Extract the [x, y] coordinate from the center of the cell holding the provided text.  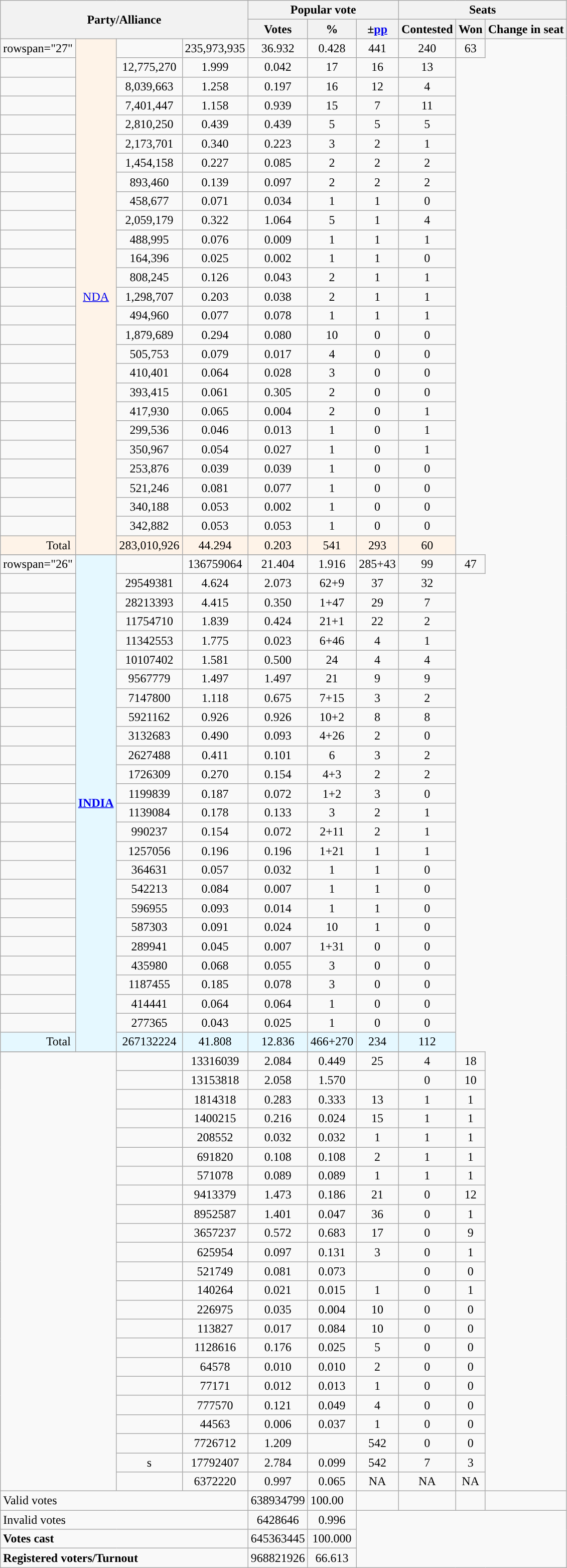
Registered voters/Turnout [124, 1558]
11 [427, 105]
0.333 [332, 1099]
25 [377, 1061]
10107402 [150, 660]
417,930 [150, 411]
1,879,689 [150, 335]
350,967 [150, 449]
0.939 [278, 105]
990237 [150, 831]
7,401,447 [150, 105]
0.133 [278, 812]
8952587 [215, 1214]
0.996 [332, 1520]
0.322 [215, 220]
11342553 [150, 641]
0.216 [278, 1118]
7+15 [332, 698]
0.068 [215, 966]
NDA [96, 297]
12.836 [278, 1042]
625954 [215, 1252]
0.073 [332, 1271]
10+2 [332, 717]
0.270 [215, 774]
414441 [150, 1004]
1,298,707 [150, 297]
0.080 [278, 335]
0.449 [332, 1061]
Change in seat [526, 29]
267132224 [150, 1042]
0.071 [215, 201]
1+2 [332, 793]
12,775,270 [150, 67]
289941 [150, 946]
0.283 [278, 1099]
44563 [215, 1424]
0.079 [215, 354]
112 [427, 1042]
0.055 [278, 966]
62+9 [332, 583]
s [150, 1463]
0.021 [278, 1290]
1.999 [215, 67]
466+270 [332, 1042]
1+31 [332, 946]
1.916 [332, 564]
645363445 [278, 1539]
208552 [215, 1137]
299,536 [150, 430]
1187455 [150, 985]
18 [471, 1061]
0.049 [332, 1405]
0.027 [278, 449]
0.675 [278, 698]
13153818 [215, 1080]
0.085 [278, 163]
0.126 [215, 278]
1,454,158 [150, 163]
41.808 [215, 1042]
136759064 [215, 564]
9567779 [150, 679]
Valid votes [124, 1501]
77171 [215, 1386]
Popular vote [323, 10]
0.006 [278, 1424]
Party/Alliance [124, 20]
441 [377, 48]
1.581 [215, 660]
1.570 [332, 1080]
521,246 [150, 488]
9413379 [215, 1195]
1+47 [332, 602]
542213 [150, 889]
1814318 [215, 1099]
235,973,935 [215, 48]
0.500 [278, 660]
340,188 [150, 507]
22 [377, 622]
24 [332, 660]
17792407 [215, 1463]
2,059,179 [150, 220]
0.076 [215, 239]
2.073 [278, 583]
0.121 [278, 1405]
0.037 [332, 1424]
0.185 [215, 985]
4.415 [215, 602]
364631 [150, 870]
7147800 [150, 698]
0.340 [215, 144]
0.034 [278, 201]
±pp [377, 29]
0.035 [278, 1309]
36 [377, 1214]
571078 [215, 1176]
2.084 [278, 1061]
393,415 [150, 392]
1.158 [215, 105]
1+21 [332, 851]
2.784 [278, 1463]
0.350 [278, 602]
5921162 [150, 717]
6372220 [215, 1482]
1257056 [150, 851]
6 [332, 755]
458,677 [150, 201]
0.411 [215, 755]
63 [471, 48]
0.014 [278, 908]
37 [377, 583]
2,173,701 [150, 144]
164,396 [150, 259]
0.178 [215, 812]
4+3 [332, 774]
2.058 [278, 1080]
0.042 [278, 67]
32 [427, 583]
21+1 [332, 622]
0.099 [332, 1463]
0.101 [278, 755]
0.305 [278, 392]
0.490 [215, 736]
1726309 [150, 774]
0.057 [215, 870]
44.294 [215, 545]
3657237 [215, 1233]
968821926 [278, 1558]
64578 [215, 1367]
1128616 [215, 1348]
0.683 [332, 1233]
Won [471, 29]
0.176 [278, 1348]
0.227 [215, 163]
0.028 [278, 373]
0.061 [215, 392]
808,245 [150, 278]
6428646 [278, 1520]
0.424 [278, 622]
Votes [278, 29]
0.428 [332, 48]
240 [427, 48]
1.118 [215, 698]
0.572 [278, 1233]
6+46 [332, 641]
1400215 [215, 1118]
0.047 [332, 1214]
0.023 [278, 641]
410,401 [150, 373]
4.624 [215, 583]
0.009 [278, 239]
Seats [483, 10]
2+11 [332, 831]
0.294 [215, 335]
521749 [215, 1271]
293 [377, 545]
4+26 [332, 736]
435980 [150, 966]
66.613 [332, 1558]
1.775 [215, 641]
1.064 [278, 220]
1.258 [215, 86]
140264 [215, 1290]
8,039,663 [150, 86]
596955 [150, 908]
0.015 [332, 1290]
638934799 [278, 1501]
2627488 [150, 755]
0.187 [215, 793]
505,753 [150, 354]
rowspan="27" [38, 48]
1139084 [150, 812]
113827 [215, 1329]
283,010,926 [150, 545]
7726712 [215, 1443]
0.038 [278, 297]
285+43 [377, 564]
0.012 [278, 1386]
29549381 [150, 583]
893,460 [150, 182]
0.046 [215, 430]
29 [377, 602]
0.997 [278, 1482]
1.209 [278, 1443]
INDIA [96, 803]
0.091 [215, 927]
541 [332, 545]
99 [427, 564]
1199839 [150, 793]
226975 [215, 1309]
36.932 [278, 48]
488,995 [150, 239]
234 [377, 1042]
691820 [215, 1156]
777570 [215, 1405]
rowspan="26" [38, 564]
Votes cast [124, 1539]
253,876 [150, 468]
1.401 [278, 1214]
11754710 [150, 622]
277365 [150, 1023]
342,882 [150, 526]
0.223 [278, 144]
0.131 [332, 1252]
2,810,250 [150, 125]
3132683 [150, 736]
587303 [150, 927]
100.00 [332, 1501]
1.839 [215, 622]
28213393 [150, 602]
0.045 [215, 946]
60 [427, 545]
Invalid votes [124, 1520]
494,960 [150, 316]
13316039 [215, 1061]
0.054 [215, 449]
1.473 [278, 1195]
0.197 [278, 86]
21.404 [278, 564]
% [332, 29]
0.139 [215, 182]
Contested [427, 29]
47 [471, 564]
100.000 [332, 1539]
0.186 [332, 1195]
